Search for the cell housing the specified text and yield its (x, y) center coordinate. 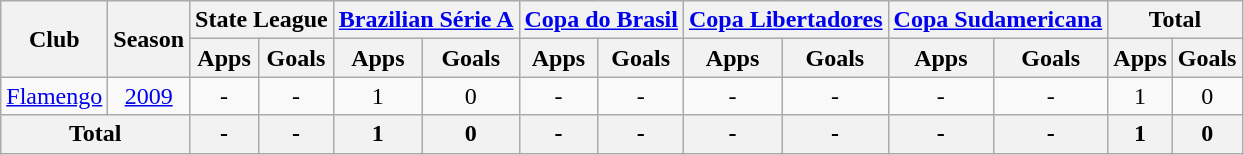
2009 (149, 96)
Club (54, 39)
State League (262, 20)
Season (149, 39)
Brazilian Série A (426, 20)
Flamengo (54, 96)
Copa Sudamericana (998, 20)
Copa Libertadores (786, 20)
Copa do Brasil (601, 20)
